Return (X, Y) of the center of cell containing provided text 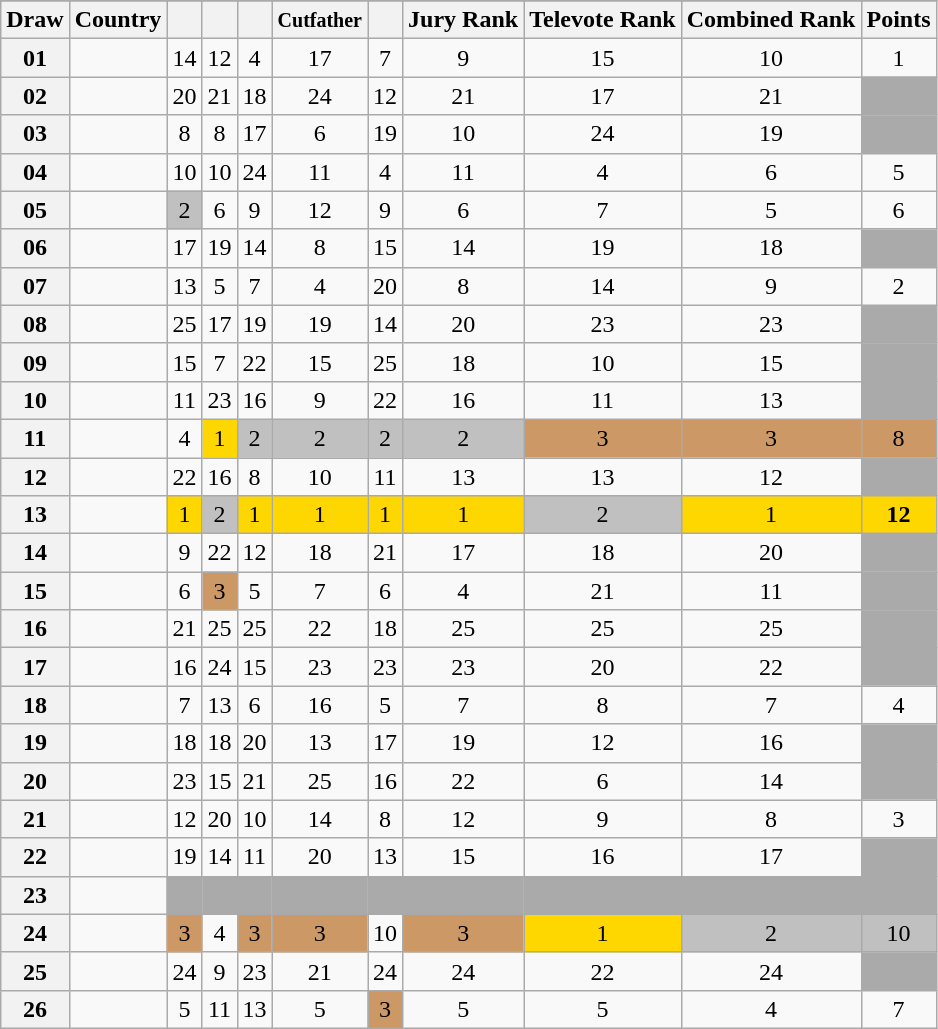
Draw (35, 20)
01 (35, 58)
09 (35, 362)
06 (35, 248)
07 (35, 286)
Cutfather (320, 20)
Jury Rank (464, 20)
03 (35, 134)
Combined Rank (771, 20)
26 (35, 1009)
Points (898, 20)
05 (35, 210)
Televote Rank (603, 20)
Country (118, 20)
08 (35, 324)
04 (35, 172)
02 (35, 96)
